Pinpoint the cell where the given text exists, returning its [X, Y] midpoint coordinate. 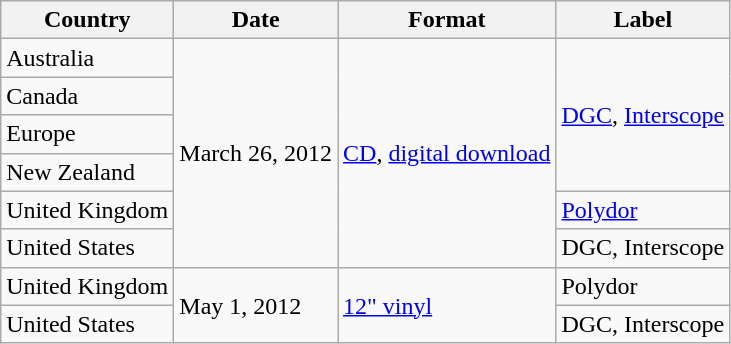
12" vinyl [447, 305]
Canada [88, 96]
Country [88, 20]
Label [643, 20]
March 26, 2012 [256, 153]
Australia [88, 58]
New Zealand [88, 172]
CD, digital download [447, 153]
Europe [88, 134]
May 1, 2012 [256, 305]
Date [256, 20]
Format [447, 20]
